Return [x, y] of the center of cell containing provided text 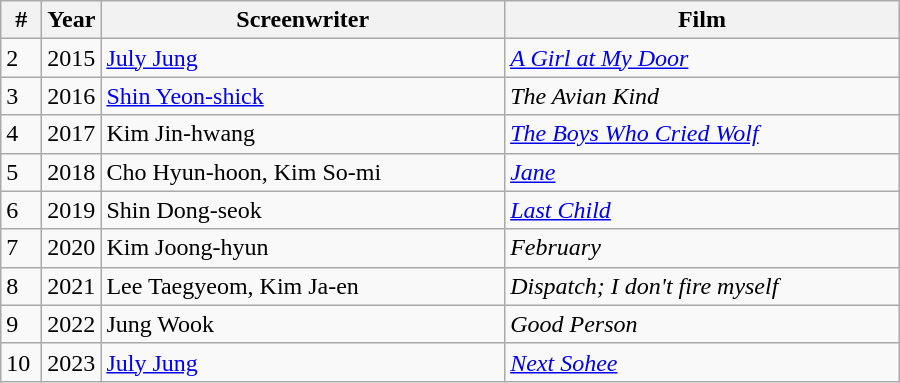
Good Person [702, 324]
2019 [72, 210]
Last Child [702, 210]
7 [22, 248]
The Boys Who Cried Wolf [702, 134]
2016 [72, 96]
February [702, 248]
3 [22, 96]
8 [22, 286]
5 [22, 172]
Year [72, 20]
4 [22, 134]
9 [22, 324]
Jane [702, 172]
Screenwriter [303, 20]
2021 [72, 286]
Cho Hyun-hoon, Kim So-mi [303, 172]
# [22, 20]
Kim Jin-hwang [303, 134]
Film [702, 20]
2022 [72, 324]
Shin Yeon-shick [303, 96]
10 [22, 362]
2017 [72, 134]
Kim Joong-hyun [303, 248]
Dispatch; I don't fire myself [702, 286]
2018 [72, 172]
A Girl at My Door [702, 58]
2015 [72, 58]
The Avian Kind [702, 96]
Shin Dong-seok [303, 210]
Jung Wook [303, 324]
6 [22, 210]
2 [22, 58]
2023 [72, 362]
Next Sohee [702, 362]
Lee Taegyeom, Kim Ja-en [303, 286]
2020 [72, 248]
